Identify which cell holds the provided text, then report its [x, y] central coordinate. 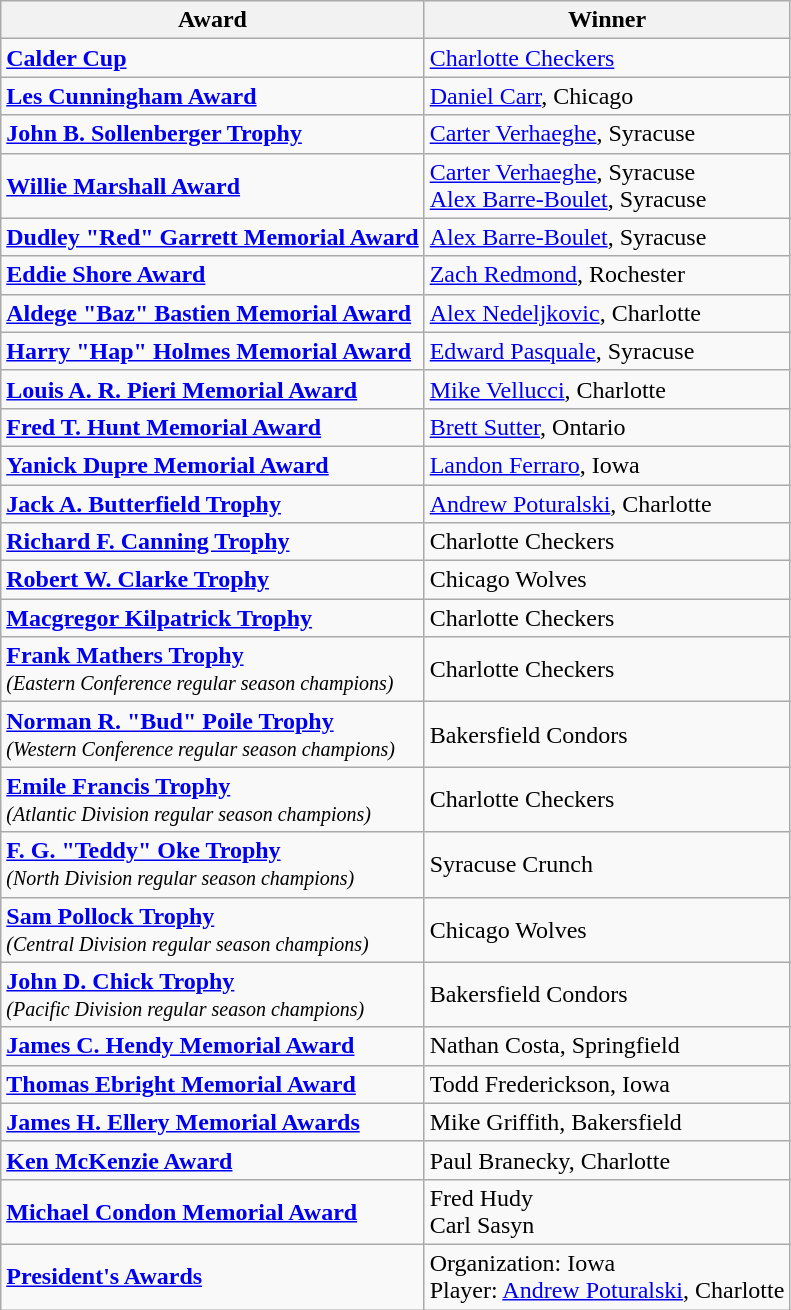
Landon Ferraro, Iowa [607, 465]
Andrew Poturalski, Charlotte [607, 503]
Harry "Hap" Holmes Memorial Award [212, 351]
Yanick Dupre Memorial Award [212, 465]
Award [212, 20]
Syracuse Crunch [607, 864]
Carter Verhaeghe, SyracuseAlex Barre-Boulet, Syracuse [607, 186]
Calder Cup [212, 58]
Dudley "Red" Garrett Memorial Award [212, 237]
F. G. "Teddy" Oke Trophy(North Division regular season champions) [212, 864]
Emile Francis Trophy (Atlantic Division regular season champions) [212, 800]
Fred HudyCarl Sasyn [607, 1212]
Sam Pollock Trophy(Central Division regular season champions) [212, 930]
Mike Griffith, Bakersfield [607, 1122]
Louis A. R. Pieri Memorial Award [212, 389]
Eddie Shore Award [212, 275]
Zach Redmond, Rochester [607, 275]
Alex Nedeljkovic, Charlotte [607, 313]
Nathan Costa, Springfield [607, 1046]
Aldege "Baz" Bastien Memorial Award [212, 313]
Richard F. Canning Trophy [212, 542]
Organization: IowaPlayer: Andrew Poturalski, Charlotte [607, 1276]
James C. Hendy Memorial Award [212, 1046]
Thomas Ebright Memorial Award [212, 1084]
Norman R. "Bud" Poile Trophy(Western Conference regular season champions) [212, 734]
Michael Condon Memorial Award [212, 1212]
Edward Pasquale, Syracuse [607, 351]
Paul Branecky, Charlotte [607, 1160]
Les Cunningham Award [212, 96]
Macgregor Kilpatrick Trophy [212, 618]
John D. Chick Trophy(Pacific Division regular season champions) [212, 994]
Todd Frederickson, Iowa [607, 1084]
Carter Verhaeghe, Syracuse [607, 134]
John B. Sollenberger Trophy [212, 134]
James H. Ellery Memorial Awards [212, 1122]
Willie Marshall Award [212, 186]
Robert W. Clarke Trophy [212, 580]
Alex Barre-Boulet, Syracuse [607, 237]
Ken McKenzie Award [212, 1160]
Frank Mathers Trophy(Eastern Conference regular season champions) [212, 670]
Winner [607, 20]
Jack A. Butterfield Trophy [212, 503]
Mike Vellucci, Charlotte [607, 389]
Daniel Carr, Chicago [607, 96]
Brett Sutter, Ontario [607, 427]
Fred T. Hunt Memorial Award [212, 427]
President's Awards [212, 1276]
